Return the (X, Y) coordinate for the center point of the cell that contains the specified text.  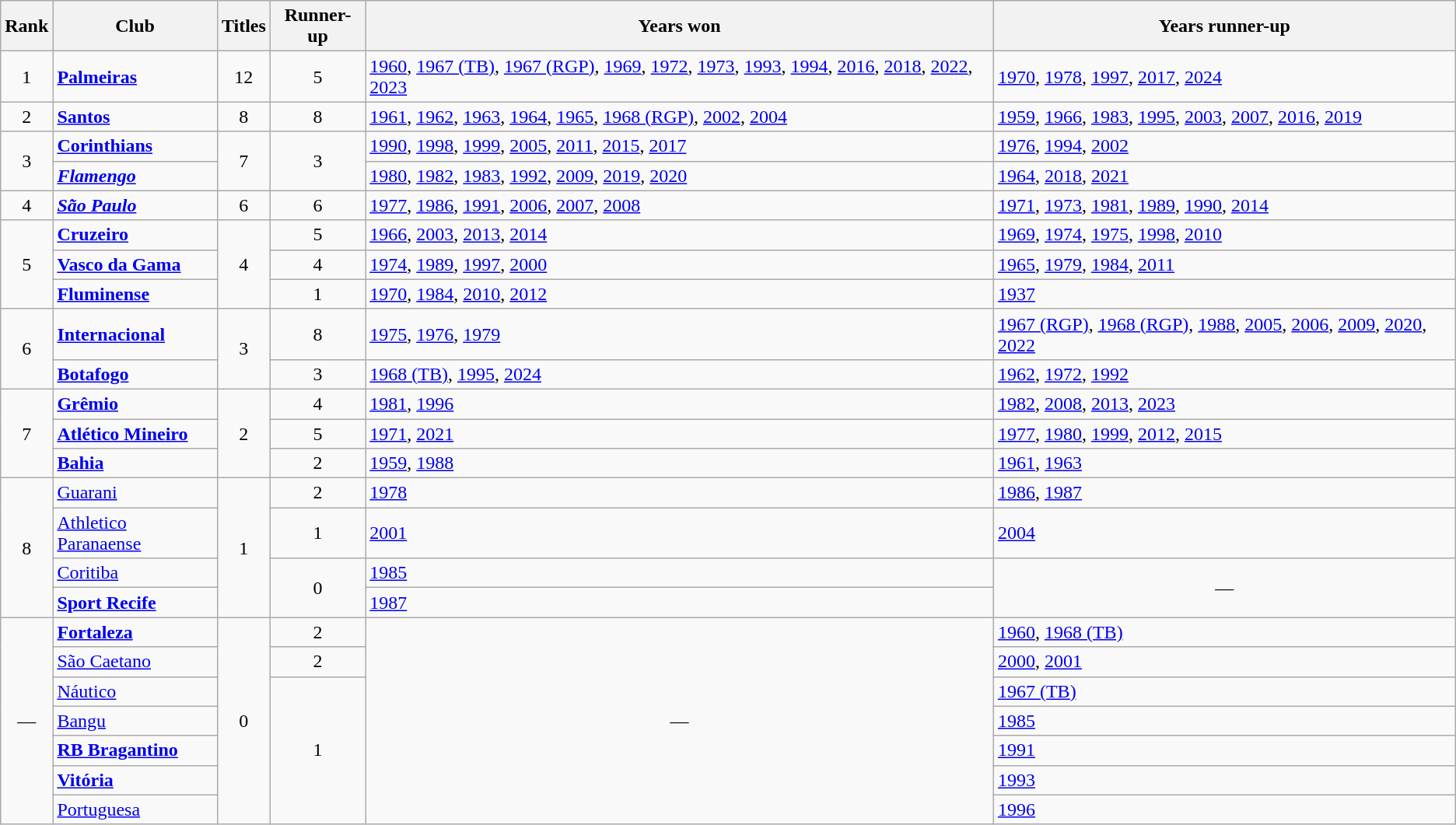
Coritiba (135, 573)
Atlético Mineiro (135, 433)
1964, 2018, 2021 (1224, 176)
12 (243, 76)
Fluminense (135, 294)
1977, 1986, 1991, 2006, 2007, 2008 (680, 205)
Internacional (135, 334)
1960, 1967 (TB), 1967 (RGP), 1969, 1972, 1973, 1993, 1994, 2016, 2018, 2022, 2023 (680, 76)
Runner-up (317, 26)
1968 (TB), 1995, 2024 (680, 374)
Rank (26, 26)
1976, 1994, 2002 (1224, 146)
Years runner-up (1224, 26)
2004 (1224, 533)
Guarani (135, 493)
1959, 1988 (680, 463)
1981, 1996 (680, 404)
Santos (135, 117)
Palmeiras (135, 76)
Corinthians (135, 146)
Grêmio (135, 404)
1991 (1224, 750)
Titles (243, 26)
1987 (680, 603)
São Caetano (135, 662)
1993 (1224, 780)
Bahia (135, 463)
1970, 1984, 2010, 2012 (680, 294)
1967 (TB) (1224, 691)
Cruzeiro (135, 235)
2001 (680, 533)
Club (135, 26)
Flamengo (135, 176)
Vasco da Gama (135, 264)
1959, 1966, 1983, 1995, 2003, 2007, 2016, 2019 (1224, 117)
1966, 2003, 2013, 2014 (680, 235)
1971, 2021 (680, 433)
1967 (RGP), 1968 (RGP), 1988, 2005, 2006, 2009, 2020, 2022 (1224, 334)
1978 (680, 493)
1937 (1224, 294)
1990, 1998, 1999, 2005, 2011, 2015, 2017 (680, 146)
Fortaleza (135, 632)
1996 (1224, 809)
1965, 1979, 1984, 2011 (1224, 264)
Athletico Paranaense (135, 533)
1974, 1989, 1997, 2000 (680, 264)
1961, 1962, 1963, 1964, 1965, 1968 (RGP), 2002, 2004 (680, 117)
Portuguesa (135, 809)
Vitória (135, 780)
1969, 1974, 1975, 1998, 2010 (1224, 235)
1977, 1980, 1999, 2012, 2015 (1224, 433)
1982, 2008, 2013, 2023 (1224, 404)
1980, 1982, 1983, 1992, 2009, 2019, 2020 (680, 176)
1960, 1968 (TB) (1224, 632)
1970, 1978, 1997, 2017, 2024 (1224, 76)
1975, 1976, 1979 (680, 334)
São Paulo (135, 205)
Náutico (135, 691)
Sport Recife (135, 603)
1971, 1973, 1981, 1989, 1990, 2014 (1224, 205)
1986, 1987 (1224, 493)
2000, 2001 (1224, 662)
Years won (680, 26)
Bangu (135, 721)
Botafogo (135, 374)
1961, 1963 (1224, 463)
RB Bragantino (135, 750)
1962, 1972, 1992 (1224, 374)
